Scan for the cell matching the given text and deliver its [X, Y] coordinate at center. 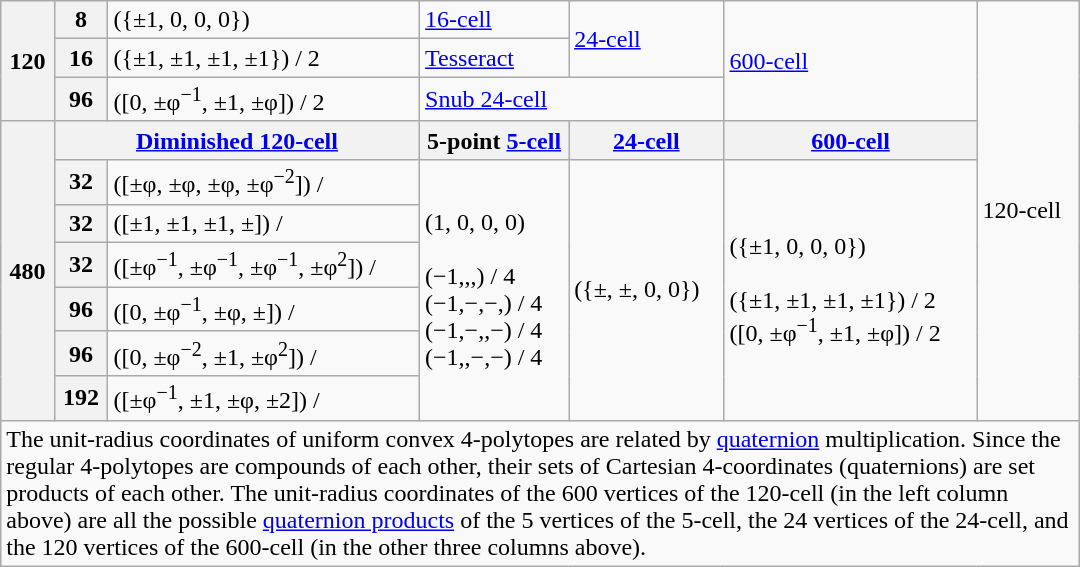
([±1, ±1, ±1, ±]) / [264, 223]
16 [81, 58]
({±, ±, 0, 0}) [646, 290]
8 [81, 20]
120-cell [1028, 211]
192 [81, 398]
([0, ±φ−1, ±1, ±φ]) / 2 [264, 100]
Snub 24-cell [572, 100]
([±φ−1, ±1, ±φ, ±2]) / [264, 398]
(1, 0, 0, 0)(−1,,,) / 4 (−1,−,−,) / 4 (−1,−,,−) / 4 (−1,,−,−) / 4 [494, 290]
Tesseract [494, 58]
120 [28, 62]
16-cell [494, 20]
Diminished 120-cell [236, 140]
({±1, 0, 0, 0})({±1, ±1, ±1, ±1}) / 2 ([0, ±φ−1, ±1, ±φ]) / 2 [850, 290]
({±1, 0, 0, 0}) [264, 20]
([0, ±φ−2, ±1, ±φ2]) / [264, 354]
5-point 5-cell [494, 140]
([0, ±φ−1, ±φ, ±]) / [264, 310]
([±φ−1, ±φ−1, ±φ−1, ±φ2]) / [264, 264]
({±1, ±1, ±1, ±1}) / 2 [264, 58]
480 [28, 270]
([±φ, ±φ, ±φ, ±φ−2]) / [264, 182]
